Provide the (x, y) coordinate of the cell's center where the given text is located.  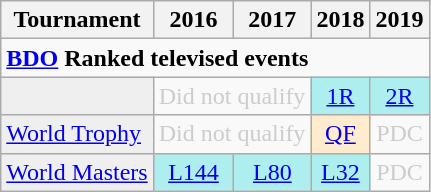
World Trophy (77, 134)
BDO Ranked televised events (215, 58)
L32 (340, 172)
2R (400, 96)
2017 (272, 20)
2016 (194, 20)
1R (340, 96)
QF (340, 134)
World Masters (77, 172)
2019 (400, 20)
L144 (194, 172)
Tournament (77, 20)
L80 (272, 172)
2018 (340, 20)
